Find where the given text appears and provide that cell's center as (X, Y) coordinate. 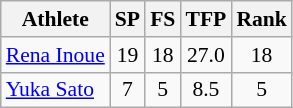
Rena Inoue (56, 55)
19 (128, 55)
Rank (262, 19)
8.5 (206, 90)
TFP (206, 19)
Yuka Sato (56, 90)
7 (128, 90)
27.0 (206, 55)
Athlete (56, 19)
SP (128, 19)
FS (162, 19)
